Return [x, y] of the center of cell containing provided text 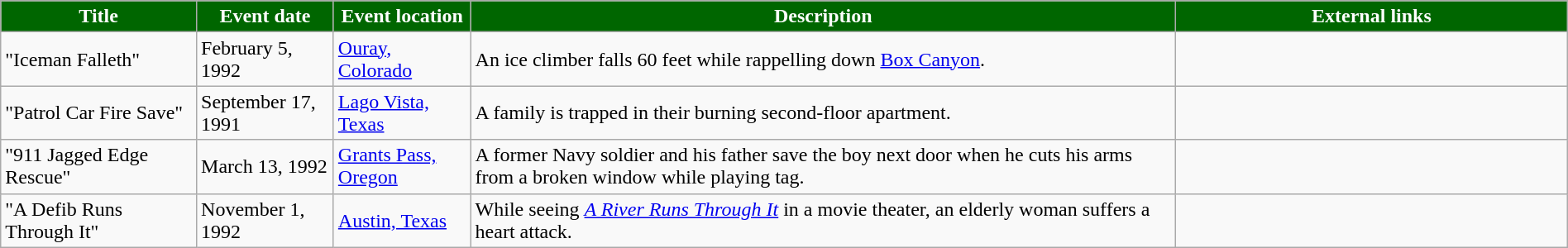
Event location [402, 17]
"Iceman Falleth" [99, 60]
"911 Jagged Edge Rescue" [99, 167]
Austin, Texas [402, 220]
March 13, 1992 [265, 167]
Ouray, Colorado [402, 60]
Lago Vista, Texas [402, 112]
Event date [265, 17]
External links [1372, 17]
A former Navy soldier and his father save the boy next door when he cuts his arms from a broken window while playing tag. [824, 167]
Description [824, 17]
While seeing A River Runs Through It in a movie theater, an elderly woman suffers a heart attack. [824, 220]
September 17, 1991 [265, 112]
A family is trapped in their burning second-floor apartment. [824, 112]
"A Defib Runs Through It" [99, 220]
Grants Pass, Oregon [402, 167]
November 1, 1992 [265, 220]
February 5, 1992 [265, 60]
Title [99, 17]
An ice climber falls 60 feet while rappelling down Box Canyon. [824, 60]
"Patrol Car Fire Save" [99, 112]
